Scan for the cell matching the given text and deliver its (X, Y) coordinate at center. 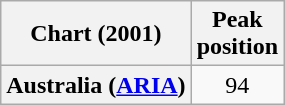
94 (237, 85)
Australia (ARIA) (96, 85)
Peakposition (237, 34)
Chart (2001) (96, 34)
